From the cell containing the given text, extract its center point as [X, Y] coordinate. 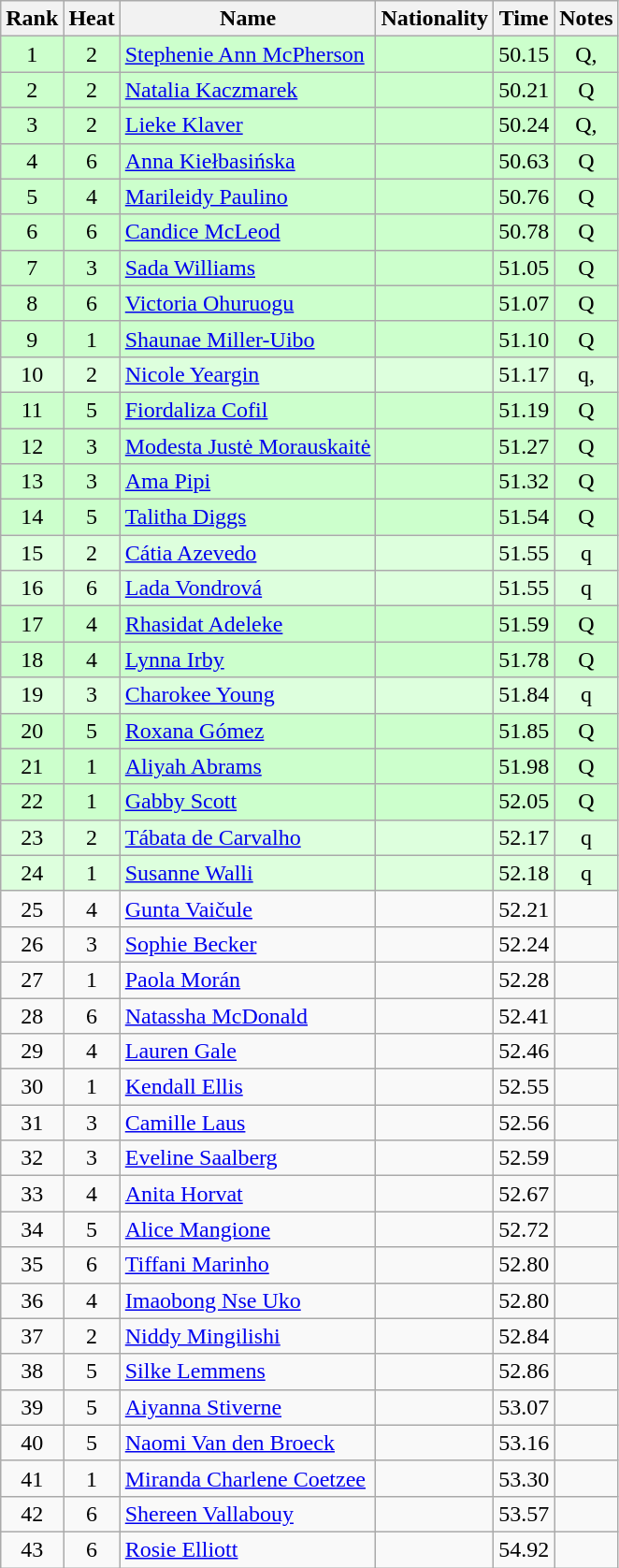
Heat [92, 19]
53.16 [524, 1443]
50.15 [524, 54]
52.86 [524, 1372]
51.84 [524, 695]
Rhasidat Adeleke [248, 624]
51.78 [524, 660]
52.21 [524, 908]
51.27 [524, 446]
26 [32, 944]
Stephenie Ann McPherson [248, 54]
Susanne Walli [248, 873]
52.18 [524, 873]
52.59 [524, 1158]
52.28 [524, 980]
Nationality [435, 19]
Gunta Vaičule [248, 908]
Candice McLeod [248, 232]
14 [32, 517]
40 [32, 1443]
38 [32, 1372]
51.98 [524, 766]
10 [32, 374]
43 [32, 1549]
52.41 [524, 1015]
27 [32, 980]
Alice Mangione [248, 1229]
Lauren Gale [248, 1052]
51.07 [524, 303]
Name [248, 19]
Niddy Mingilishi [248, 1336]
Imaobong Nse Uko [248, 1300]
21 [32, 766]
Roxana Gómez [248, 731]
Shereen Vallabouy [248, 1514]
Sophie Becker [248, 944]
50.76 [524, 196]
17 [32, 624]
32 [32, 1158]
Naomi Van den Broeck [248, 1443]
7 [32, 268]
Eveline Saalberg [248, 1158]
22 [32, 802]
50.24 [524, 125]
20 [32, 731]
Lada Vondrová [248, 588]
31 [32, 1123]
52.84 [524, 1336]
Nicole Yeargin [248, 374]
13 [32, 482]
Fiordaliza Cofil [248, 410]
Tiffani Marinho [248, 1265]
Aiyanna Stiverne [248, 1407]
Camille Laus [248, 1123]
50.21 [524, 90]
Kendall Ellis [248, 1087]
24 [32, 873]
51.05 [524, 268]
52.55 [524, 1087]
Silke Lemmens [248, 1372]
29 [32, 1052]
Anita Horvat [248, 1194]
Tábata de Carvalho [248, 837]
53.57 [524, 1514]
Victoria Ohuruogu [248, 303]
11 [32, 410]
Rosie Elliott [248, 1549]
Anna Kiełbasińska [248, 161]
52.17 [524, 837]
52.05 [524, 802]
Shaunae Miller-Uibo [248, 339]
Cátia Azevedo [248, 553]
15 [32, 553]
51.54 [524, 517]
23 [32, 837]
52.56 [524, 1123]
Lynna Irby [248, 660]
Modesta Justė Morauskaitė [248, 446]
18 [32, 660]
Talitha Diggs [248, 517]
52.46 [524, 1052]
Paola Morán [248, 980]
Aliyah Abrams [248, 766]
Sada Williams [248, 268]
25 [32, 908]
19 [32, 695]
Natalia Kaczmarek [248, 90]
41 [32, 1478]
28 [32, 1015]
53.07 [524, 1407]
53.30 [524, 1478]
30 [32, 1087]
35 [32, 1265]
Charokee Young [248, 695]
36 [32, 1300]
51.32 [524, 482]
54.92 [524, 1549]
Ama Pipi [248, 482]
51.10 [524, 339]
Rank [32, 19]
Natassha McDonald [248, 1015]
50.63 [524, 161]
Marileidy Paulino [248, 196]
q, [586, 374]
Miranda Charlene Coetzee [248, 1478]
50.78 [524, 232]
42 [32, 1514]
52.24 [524, 944]
34 [32, 1229]
16 [32, 588]
9 [32, 339]
Notes [586, 19]
37 [32, 1336]
39 [32, 1407]
Gabby Scott [248, 802]
51.85 [524, 731]
12 [32, 446]
51.19 [524, 410]
33 [32, 1194]
51.17 [524, 374]
52.72 [524, 1229]
Time [524, 19]
52.67 [524, 1194]
Lieke Klaver [248, 125]
51.59 [524, 624]
8 [32, 303]
